Return the (X, Y) coordinate for the center point of the cell that contains the specified text.  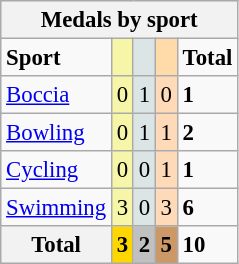
Bowling (56, 133)
Cycling (56, 170)
Swimming (56, 208)
Sport (56, 58)
Medals by sport (120, 20)
6 (207, 208)
10 (207, 245)
5 (166, 245)
Boccia (56, 95)
